Capture the cell that displays the provided text and extract its (x, y) central coordinate. 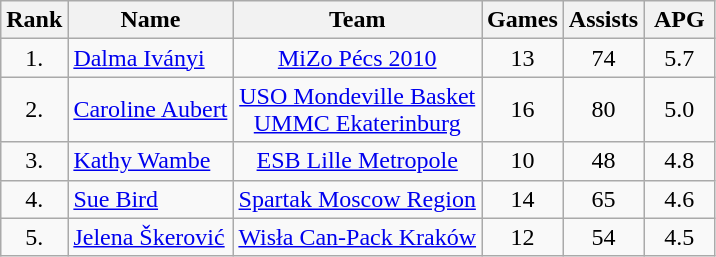
4. (34, 199)
Wisła Can-Pack Kraków (358, 237)
Name (150, 20)
Kathy Wambe (150, 161)
3. (34, 161)
13 (523, 58)
14 (523, 199)
4.5 (680, 237)
APG (680, 20)
48 (603, 161)
74 (603, 58)
5.7 (680, 58)
USO Mondeville BasketUMMC Ekaterinburg (358, 110)
10 (523, 161)
Jelena Škerović (150, 237)
12 (523, 237)
Rank (34, 20)
54 (603, 237)
Assists (603, 20)
5. (34, 237)
Team (358, 20)
Spartak Moscow Region (358, 199)
2. (34, 110)
Games (523, 20)
5.0 (680, 110)
80 (603, 110)
Caroline Aubert (150, 110)
Sue Bird (150, 199)
4.8 (680, 161)
16 (523, 110)
MiZo Pécs 2010 (358, 58)
1. (34, 58)
4.6 (680, 199)
65 (603, 199)
ESB Lille Metropole (358, 161)
Dalma Iványi (150, 58)
